Capture the cell that displays the provided text and extract its [x, y] central coordinate. 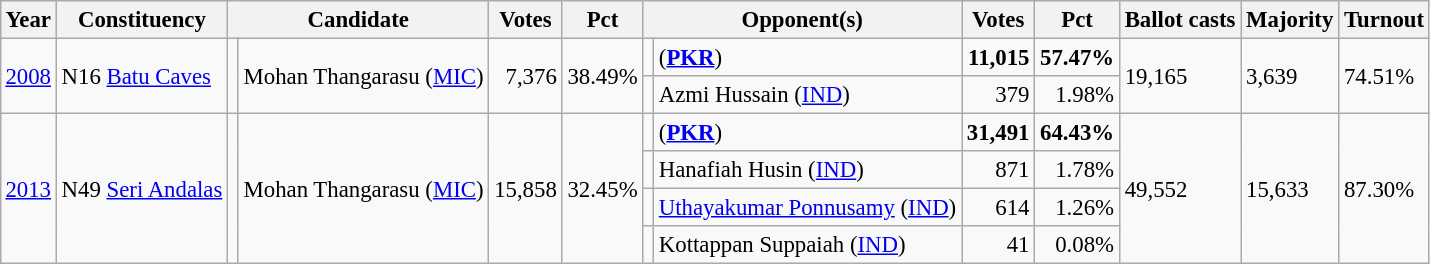
Year [28, 20]
19,165 [1180, 76]
41 [998, 245]
38.49% [602, 76]
64.43% [1078, 133]
11,015 [998, 57]
32.45% [602, 189]
Turnout [1384, 20]
Azmi Hussain (IND) [808, 95]
87.30% [1384, 189]
871 [998, 170]
Uthayakumar Ponnusamy (IND) [808, 208]
2013 [28, 189]
74.51% [1384, 76]
Hanafiah Husin (IND) [808, 170]
Candidate [358, 20]
1.98% [1078, 95]
1.78% [1078, 170]
7,376 [526, 76]
614 [998, 208]
2008 [28, 76]
Opponent(s) [802, 20]
15,633 [1290, 189]
1.26% [1078, 208]
31,491 [998, 133]
57.47% [1078, 57]
N49 Seri Andalas [142, 189]
49,552 [1180, 189]
N16 Batu Caves [142, 76]
379 [998, 95]
15,858 [526, 189]
Majority [1290, 20]
0.08% [1078, 245]
Ballot casts [1180, 20]
Constituency [142, 20]
3,639 [1290, 76]
Kottappan Suppaiah (IND) [808, 245]
